Scan for the cell matching the given text and deliver its (X, Y) coordinate at center. 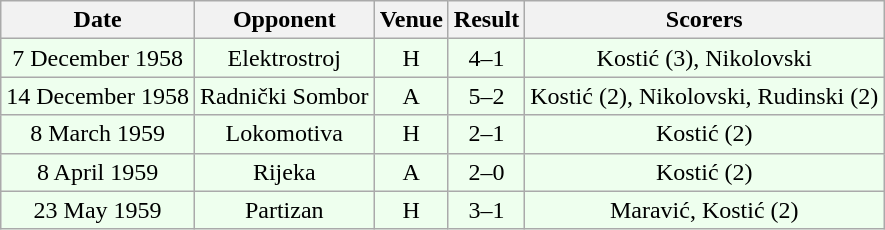
Rijeka (284, 172)
23 May 1959 (98, 210)
7 December 1958 (98, 58)
2–1 (486, 134)
Radnički Sombor (284, 96)
14 December 1958 (98, 96)
Kostić (2), Nikolovski, Rudinski (2) (704, 96)
5–2 (486, 96)
8 March 1959 (98, 134)
Partizan (284, 210)
Lokomotiva (284, 134)
Maravić, Kostić (2) (704, 210)
8 April 1959 (98, 172)
4–1 (486, 58)
Result (486, 20)
3–1 (486, 210)
Opponent (284, 20)
Date (98, 20)
Kostić (3), Nikolovski (704, 58)
2–0 (486, 172)
Scorers (704, 20)
Venue (411, 20)
Elektrostroj (284, 58)
